Pinpoint the cell where the given text exists, returning its (x, y) midpoint coordinate. 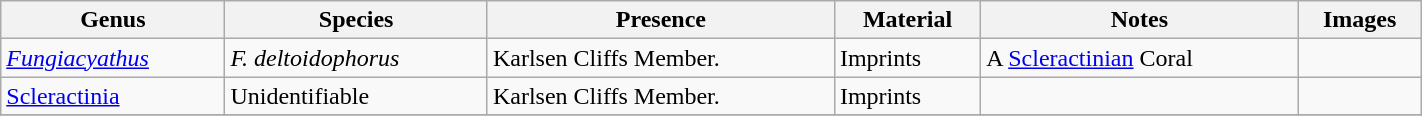
Species (356, 20)
Material (907, 20)
F. deltoidophorus (356, 58)
Notes (1140, 20)
Genus (113, 20)
Unidentifiable (356, 96)
Scleractinia (113, 96)
Fungiacyathus (113, 58)
Images (1360, 20)
Presence (660, 20)
A Scleractinian Coral (1140, 58)
